Extract the [X, Y] coordinate from the center of the cell holding the provided text.  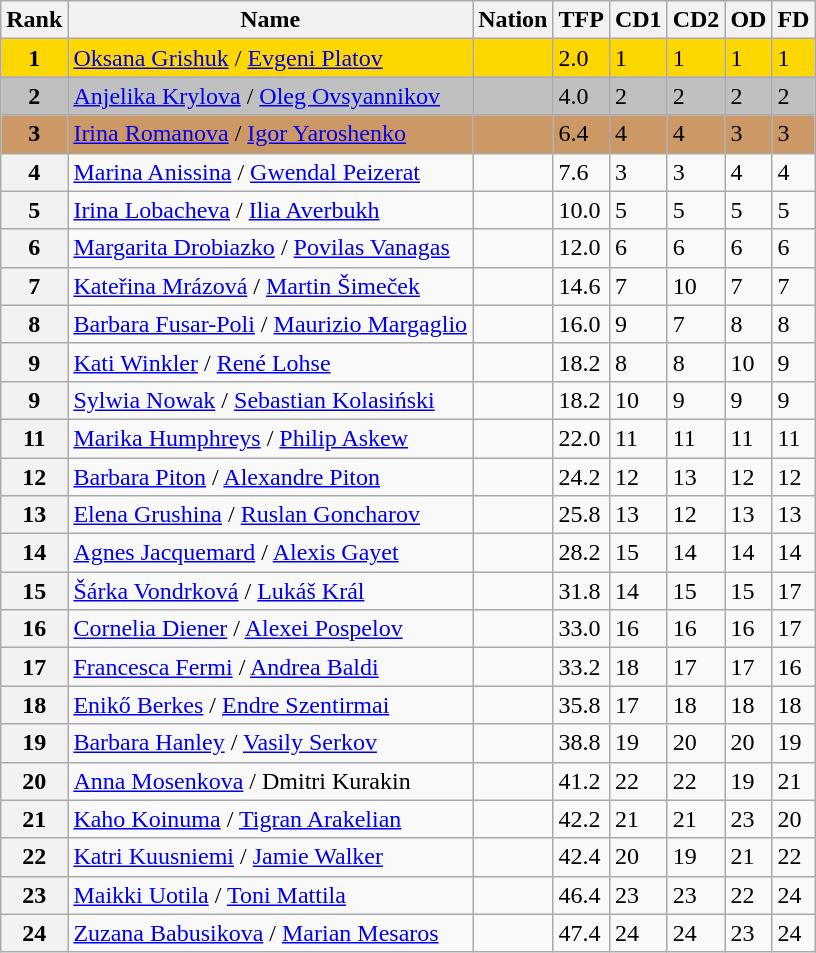
OD [748, 20]
Barbara Fusar-Poli / Maurizio Margaglio [270, 324]
Barbara Piton / Alexandre Piton [270, 477]
28.2 [581, 553]
Marika Humphreys / Philip Askew [270, 438]
16.0 [581, 324]
Kati Winkler / René Lohse [270, 362]
Barbara Hanley / Vasily Serkov [270, 743]
Kaho Koinuma / Tigran Arakelian [270, 819]
Cornelia Diener / Alexei Pospelov [270, 629]
42.4 [581, 857]
2.0 [581, 58]
TFP [581, 20]
10.0 [581, 210]
Francesca Fermi / Andrea Baldi [270, 667]
14.6 [581, 286]
7.6 [581, 172]
Irina Romanova / Igor Yaroshenko [270, 134]
Šárka Vondrková / Lukáš Král [270, 591]
47.4 [581, 933]
4.0 [581, 96]
CD1 [638, 20]
Sylwia Nowak / Sebastian Kolasiński [270, 400]
CD2 [696, 20]
Margarita Drobiazko / Povilas Vanagas [270, 248]
Anjelika Krylova / Oleg Ovsyannikov [270, 96]
Anna Mosenkova / Dmitri Kurakin [270, 781]
Agnes Jacquemard / Alexis Gayet [270, 553]
31.8 [581, 591]
Kateřina Mrázová / Martin Šimeček [270, 286]
24.2 [581, 477]
Nation [513, 20]
38.8 [581, 743]
41.2 [581, 781]
6.4 [581, 134]
FD [794, 20]
Irina Lobacheva / Ilia Averbukh [270, 210]
35.8 [581, 705]
Katri Kuusniemi / Jamie Walker [270, 857]
Zuzana Babusikova / Marian Mesaros [270, 933]
22.0 [581, 438]
Marina Anissina / Gwendal Peizerat [270, 172]
33.2 [581, 667]
Elena Grushina / Ruslan Goncharov [270, 515]
Oksana Grishuk / Evgeni Platov [270, 58]
Maikki Uotila / Toni Mattila [270, 895]
25.8 [581, 515]
42.2 [581, 819]
Rank [34, 20]
Name [270, 20]
46.4 [581, 895]
12.0 [581, 248]
33.0 [581, 629]
Enikő Berkes / Endre Szentirmai [270, 705]
